Capture the cell that displays the provided text and extract its (x, y) central coordinate. 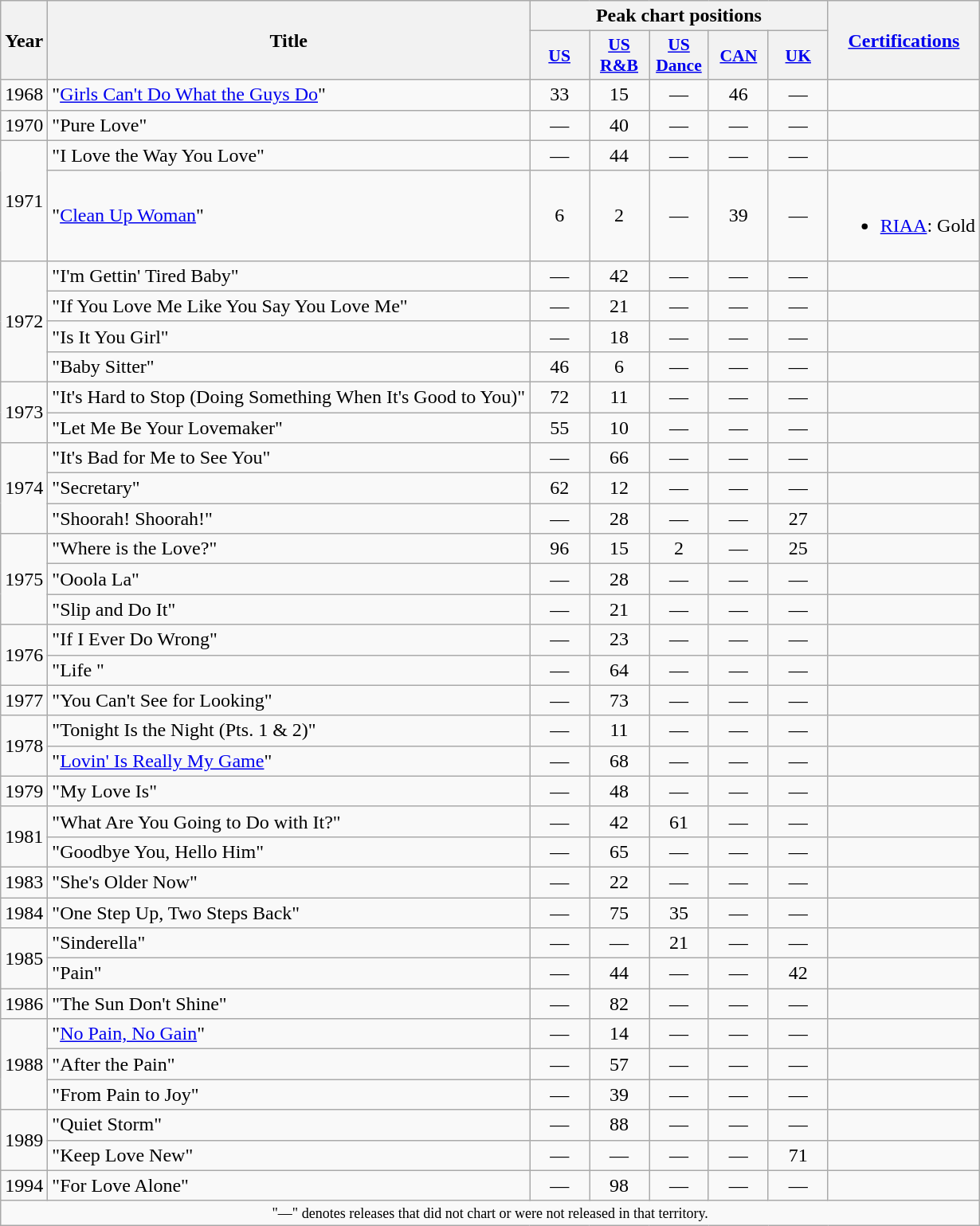
1972 (24, 321)
"Pure Love" (288, 125)
"—" denotes releases that did not chart or were not released in that territory. (491, 1212)
68 (620, 761)
RIAA: Gold (904, 215)
23 (620, 640)
1984 (24, 912)
22 (620, 882)
"Lovin' Is Really My Game" (288, 761)
"It's Hard to Stop (Doing Something When It's Good to You)" (288, 397)
US R&B (620, 56)
72 (559, 397)
"After the Pain" (288, 1064)
1971 (24, 201)
"Pain" (288, 973)
"Shoorah! Shoorah!" (288, 519)
"If You Love Me Like You Say You Love Me" (288, 306)
"Quiet Storm" (288, 1125)
Peak chart positions (679, 16)
66 (620, 458)
"It's Bad for Me to See You" (288, 458)
"Tonight Is the Night (Pts. 1 & 2)" (288, 731)
US (559, 56)
Certifications (904, 40)
Year (24, 40)
62 (559, 488)
"Baby Sitter" (288, 366)
10 (620, 428)
1974 (24, 488)
1989 (24, 1140)
65 (620, 852)
1977 (24, 700)
1976 (24, 655)
82 (620, 1004)
14 (620, 1034)
27 (798, 519)
33 (559, 95)
"Let Me Be Your Lovemaker" (288, 428)
"No Pain, No Gain" (288, 1034)
98 (620, 1185)
CAN (738, 56)
1986 (24, 1004)
UK (798, 56)
"Slip and Do It" (288, 609)
"The Sun Don't Shine" (288, 1004)
75 (620, 912)
US Dance (679, 56)
"You Can't See for Looking" (288, 700)
96 (559, 549)
61 (679, 821)
1968 (24, 95)
40 (620, 125)
18 (620, 336)
"She's Older Now" (288, 882)
"For Love Alone" (288, 1185)
64 (620, 670)
35 (679, 912)
73 (620, 700)
25 (798, 549)
1975 (24, 579)
"My Love Is" (288, 791)
"One Step Up, Two Steps Back" (288, 912)
"Life " (288, 670)
55 (559, 428)
71 (798, 1155)
1985 (24, 958)
1970 (24, 125)
1981 (24, 836)
"From Pain to Joy" (288, 1095)
"Ooola La" (288, 579)
1978 (24, 746)
88 (620, 1125)
"Clean Up Woman" (288, 215)
"Is It You Girl" (288, 336)
"Secretary" (288, 488)
"Sinderella" (288, 943)
"I Love the Way You Love" (288, 155)
1983 (24, 882)
"Where is the Love?" (288, 549)
"I'm Gettin' Tired Baby" (288, 276)
48 (620, 791)
57 (620, 1064)
"Girls Can't Do What the Guys Do" (288, 95)
1994 (24, 1185)
1988 (24, 1064)
1979 (24, 791)
"Goodbye You, Hello Him" (288, 852)
"Keep Love New" (288, 1155)
12 (620, 488)
"What Are You Going to Do with It?" (288, 821)
1973 (24, 412)
"If I Ever Do Wrong" (288, 640)
Title (288, 40)
